Return [x, y] of the center of cell containing provided text 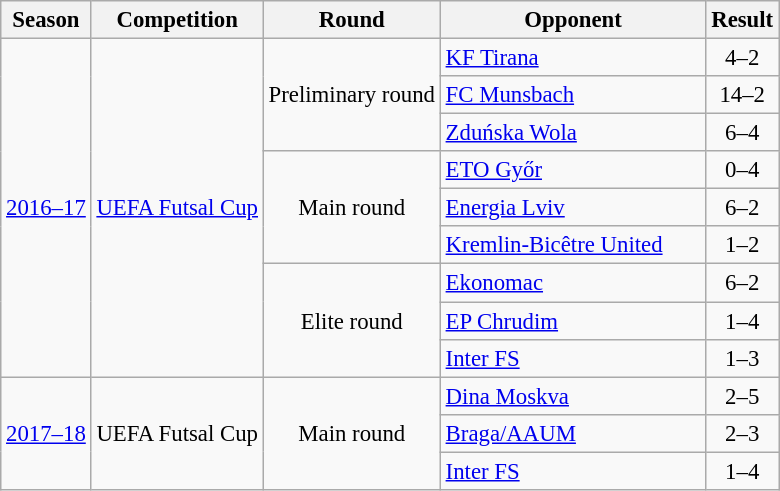
1–2 [742, 245]
Ekonomac [573, 283]
Season [46, 20]
2017–18 [46, 434]
Round [352, 20]
2–3 [742, 433]
ETO Győr [573, 170]
Preliminary round [352, 96]
Elite round [352, 320]
4–2 [742, 58]
2–5 [742, 396]
6–4 [742, 133]
1–3 [742, 358]
Competition [177, 20]
FC Munsbach [573, 95]
EP Chrudim [573, 321]
Braga/AAUM [573, 433]
14–2 [742, 95]
Kremlin-Bicêtre United [573, 245]
Result [742, 20]
KF Tirana [573, 58]
Zduńska Wola [573, 133]
2016–17 [46, 208]
Opponent [573, 20]
Dina Moskva [573, 396]
Energia Lviv [573, 208]
0–4 [742, 170]
